Detect which cell encompasses the target text, then output its (x, y) center coordinate. 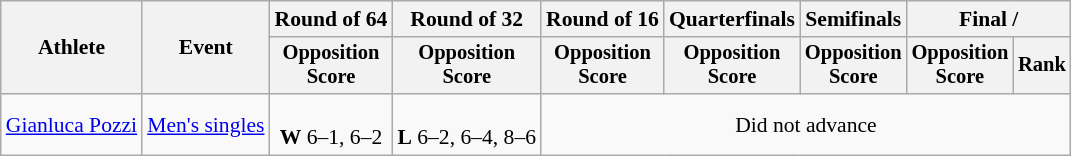
Athlete (72, 48)
Did not advance (806, 124)
L 6–2, 6–4, 8–6 (466, 124)
Gianluca Pozzi (72, 124)
Rank (1042, 66)
Event (206, 48)
Final / (989, 19)
Men's singles (206, 124)
Round of 32 (466, 19)
Quarterfinals (732, 19)
Semifinals (854, 19)
W 6–1, 6–2 (332, 124)
Round of 16 (602, 19)
Round of 64 (332, 19)
